From the cell containing the given text, extract its center point as [x, y] coordinate. 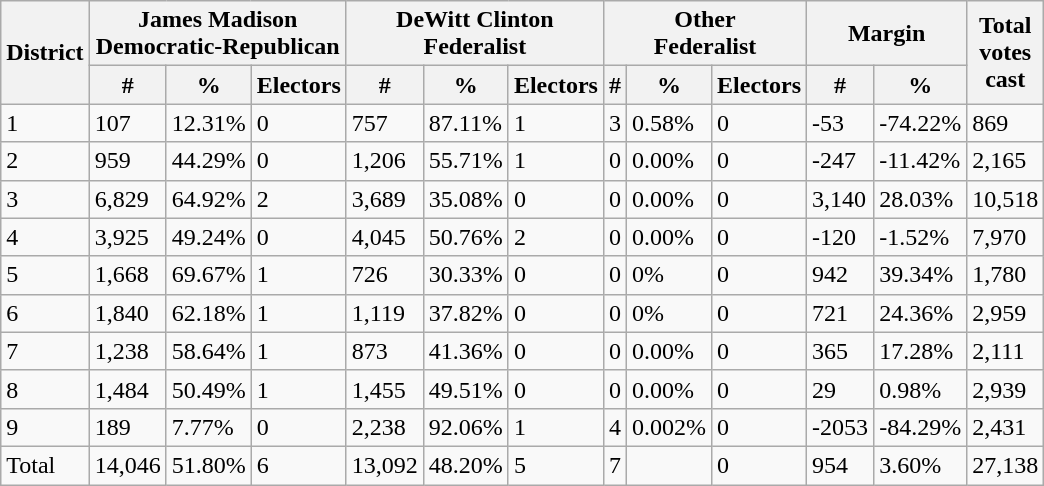
92.06% [466, 427]
30.33% [466, 275]
-11.42% [920, 161]
3,925 [128, 237]
2,959 [1006, 313]
9 [45, 427]
1,238 [128, 351]
64.92% [208, 199]
721 [840, 313]
959 [128, 161]
1,780 [1006, 275]
873 [384, 351]
87.11% [466, 123]
0.002% [668, 427]
2,111 [1006, 351]
50.49% [208, 389]
1,484 [128, 389]
49.51% [466, 389]
954 [840, 465]
4,045 [384, 237]
365 [840, 351]
27,138 [1006, 465]
869 [1006, 123]
1,840 [128, 313]
James MadisonDemocratic-Republican [218, 34]
-120 [840, 237]
13,092 [384, 465]
3.60% [920, 465]
14,046 [128, 465]
10,518 [1006, 199]
58.64% [208, 351]
62.18% [208, 313]
51.80% [208, 465]
41.36% [466, 351]
Totalvotescast [1006, 52]
0.98% [920, 389]
8 [45, 389]
28.03% [920, 199]
1,119 [384, 313]
1,668 [128, 275]
District [45, 52]
-2053 [840, 427]
-53 [840, 123]
Margin [887, 34]
7,970 [1006, 237]
-1.52% [920, 237]
757 [384, 123]
55.71% [466, 161]
DeWitt ClintonFederalist [474, 34]
-74.22% [920, 123]
44.29% [208, 161]
Total [45, 465]
-247 [840, 161]
6,829 [128, 199]
0.58% [668, 123]
1,206 [384, 161]
49.24% [208, 237]
942 [840, 275]
2,165 [1006, 161]
24.36% [920, 313]
50.76% [466, 237]
39.34% [920, 275]
48.20% [466, 465]
2,238 [384, 427]
726 [384, 275]
3,140 [840, 199]
OtherFederalist [704, 34]
12.31% [208, 123]
107 [128, 123]
2,431 [1006, 427]
2,939 [1006, 389]
7.77% [208, 427]
-84.29% [920, 427]
17.28% [920, 351]
189 [128, 427]
1,455 [384, 389]
29 [840, 389]
3,689 [384, 199]
37.82% [466, 313]
69.67% [208, 275]
35.08% [466, 199]
